Capture the cell that displays the provided text and extract its [X, Y] central coordinate. 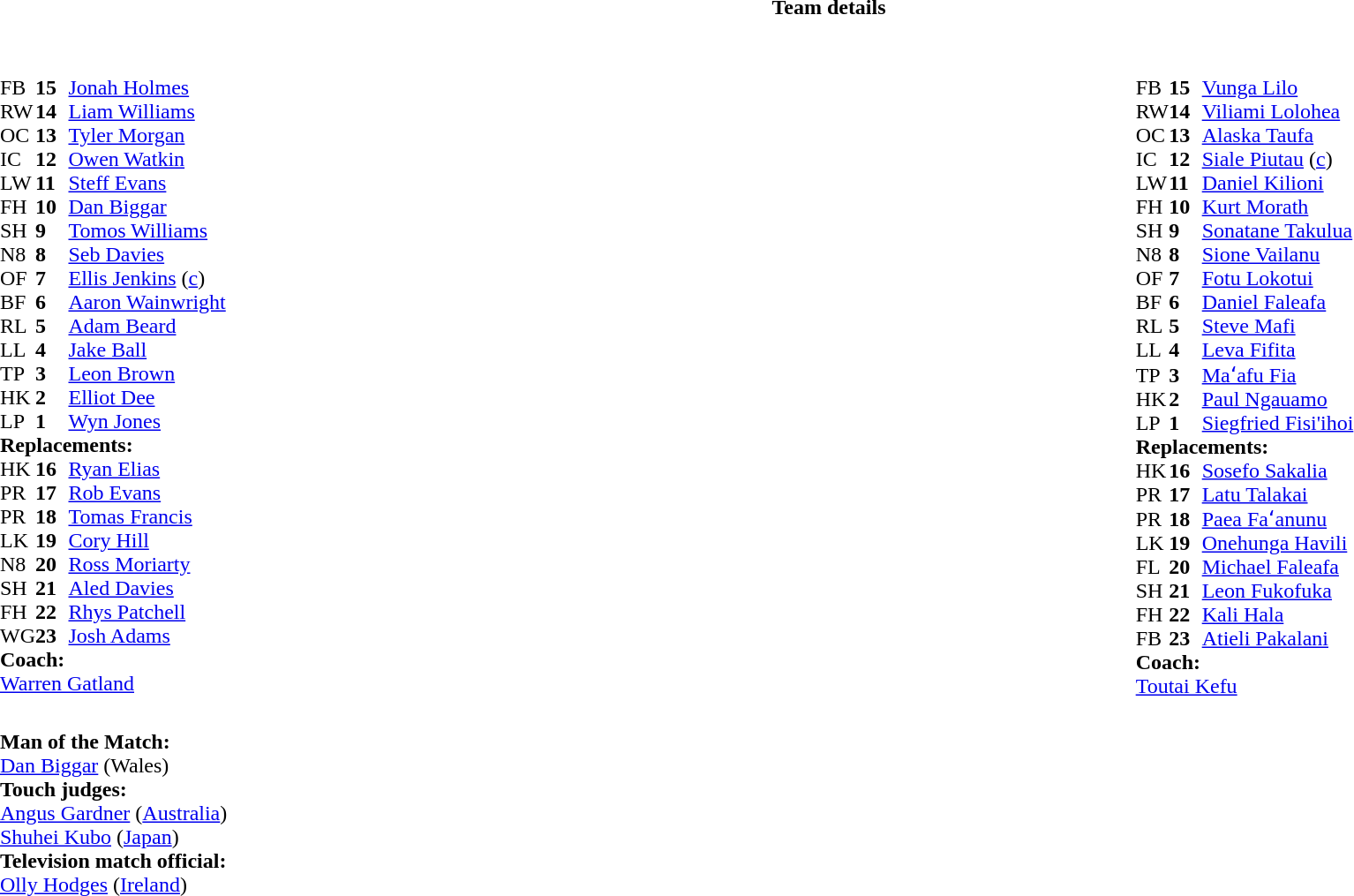
Paea Faʻanunu [1278, 519]
Alaska Taufa [1278, 136]
Dan Biggar [147, 207]
Atieli Pakalani [1278, 639]
Josh Adams [147, 636]
Liam Williams [147, 111]
Viliami Lolohea [1278, 111]
Leon Brown [147, 374]
FL [1153, 567]
Daniel Kilioni [1278, 184]
Rhys Patchell [147, 613]
Ryan Elias [147, 470]
Daniel Faleafa [1278, 302]
Paul Ngauamo [1278, 399]
Jake Ball [147, 350]
Seb Davies [147, 254]
Aled Davies [147, 588]
Vunga Lilo [1278, 88]
Wyn Jones [147, 422]
Sione Vailanu [1278, 254]
Onehunga Havili [1278, 544]
Cory Hill [147, 540]
Latu Talakai [1278, 494]
Aaron Wainwright [147, 302]
Kali Hala [1278, 614]
Sosefo Sakalia [1278, 471]
Tomas Francis [147, 517]
WG [18, 636]
Leon Fukofuka [1278, 591]
Warren Gatland [113, 683]
Maʻafu Fia [1278, 374]
Steff Evans [147, 184]
Ellis Jenkins (c) [147, 279]
Rob Evans [147, 493]
Tomos Williams [147, 231]
Elliot Dee [147, 397]
Kurt Morath [1278, 207]
Siale Piutau (c) [1278, 159]
Michael Faleafa [1278, 567]
Fotu Lokotui [1278, 279]
Sonatane Takulua [1278, 231]
Tyler Morgan [147, 136]
Leva Fifita [1278, 350]
Adam Beard [147, 327]
Toutai Kefu [1245, 687]
Siegfried Fisi'ihoi [1278, 424]
Steve Mafi [1278, 327]
Owen Watkin [147, 159]
Jonah Holmes [147, 88]
Ross Moriarty [147, 565]
